Find where the given text appears and provide that cell's center as [x, y] coordinate. 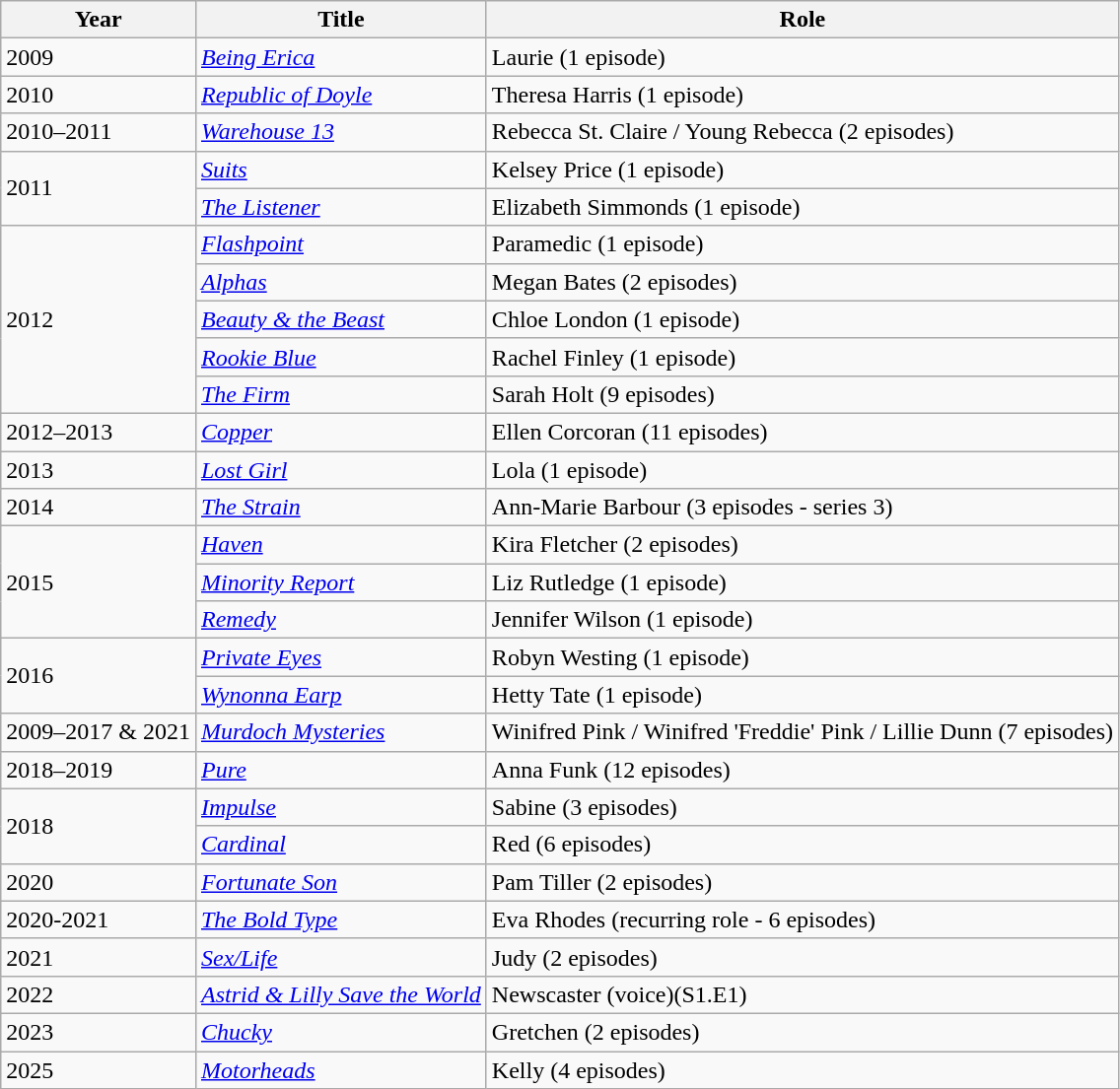
Kira Fletcher (2 episodes) [803, 545]
2020 [99, 882]
Paramedic (1 episode) [803, 244]
Gretchen (2 episodes) [803, 1032]
2021 [99, 957]
Eva Rhodes (recurring role - 6 episodes) [803, 919]
Ann-Marie Barbour (3 episodes - series 3) [803, 508]
2015 [99, 582]
2010–2011 [99, 132]
Fortunate Son [341, 882]
Sex/Life [341, 957]
Winifred Pink / Winifred 'Freddie' Pink / Lillie Dunn (7 episodes) [803, 732]
2018 [99, 826]
Murdoch Mysteries [341, 732]
Private Eyes [341, 657]
The Strain [341, 508]
Elizabeth Simmonds (1 episode) [803, 207]
2010 [99, 95]
Anna Funk (12 episodes) [803, 770]
2011 [99, 188]
Haven [341, 545]
2009–2017 & 2021 [99, 732]
Pam Tiller (2 episodes) [803, 882]
Lola (1 episode) [803, 470]
Pure [341, 770]
Rebecca St. Claire / Young Rebecca (2 episodes) [803, 132]
Copper [341, 432]
Astrid & Lilly Save the World [341, 994]
Judy (2 episodes) [803, 957]
Cardinal [341, 845]
Laurie (1 episode) [803, 57]
2022 [99, 994]
Kelsey Price (1 episode) [803, 170]
Suits [341, 170]
Lost Girl [341, 470]
Robyn Westing (1 episode) [803, 657]
Impulse [341, 807]
Republic of Doyle [341, 95]
2012 [99, 319]
2025 [99, 1069]
The Bold Type [341, 919]
Sarah Holt (9 episodes) [803, 394]
Theresa Harris (1 episode) [803, 95]
2012–2013 [99, 432]
Jennifer Wilson (1 episode) [803, 620]
The Firm [341, 394]
Motorheads [341, 1069]
2018–2019 [99, 770]
Flashpoint [341, 244]
Warehouse 13 [341, 132]
Megan Bates (2 episodes) [803, 282]
Beauty & the Beast [341, 319]
Remedy [341, 620]
Title [341, 20]
Ellen Corcoran (11 episodes) [803, 432]
Being Erica [341, 57]
Rookie Blue [341, 357]
Wynonna Earp [341, 695]
Minority Report [341, 582]
Hetty Tate (1 episode) [803, 695]
2014 [99, 508]
Alphas [341, 282]
Kelly (4 episodes) [803, 1069]
Chloe London (1 episode) [803, 319]
Sabine (3 episodes) [803, 807]
Newscaster (voice)(S1.E1) [803, 994]
The Listener [341, 207]
Role [803, 20]
Year [99, 20]
Rachel Finley (1 episode) [803, 357]
Liz Rutledge (1 episode) [803, 582]
Chucky [341, 1032]
2009 [99, 57]
2016 [99, 676]
2023 [99, 1032]
2013 [99, 470]
2020-2021 [99, 919]
Red (6 episodes) [803, 845]
